Output the [x, y] coordinate of the center of the cell containing the given text.  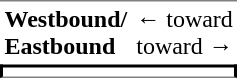
Westbound/Eastbound [66, 32]
